Search for the cell housing the specified text and yield its [x, y] center coordinate. 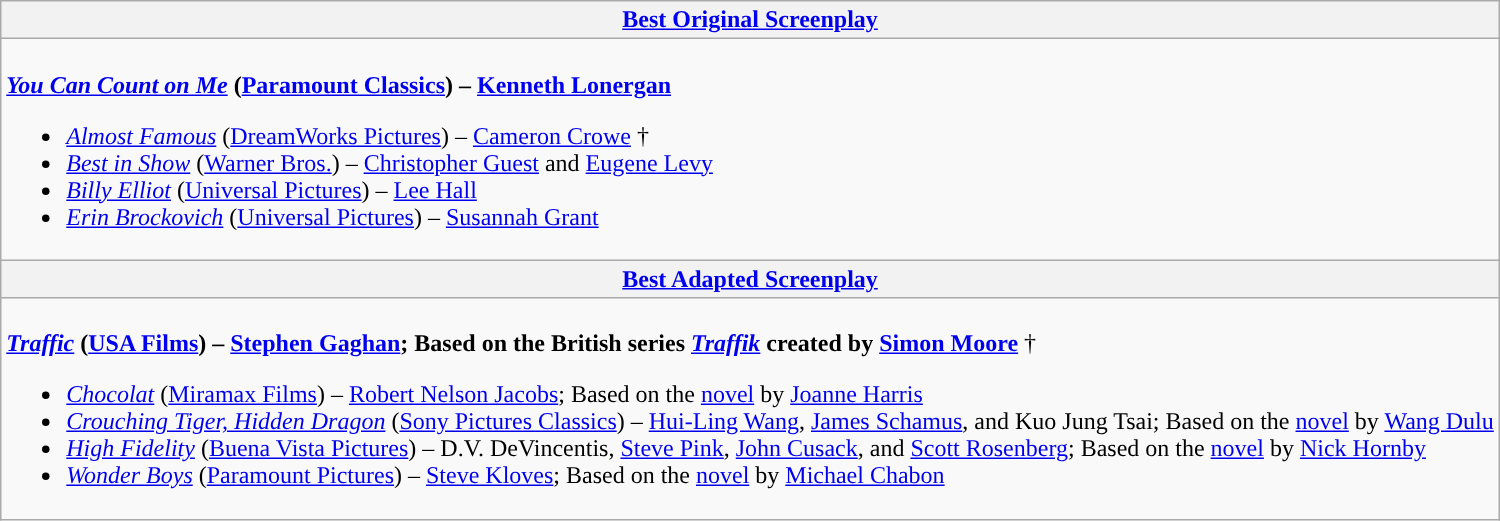
Best Original Screenplay [750, 20]
Best Adapted Screenplay [750, 279]
